Extract the (X, Y) coordinate from the center of the cell holding the provided text.  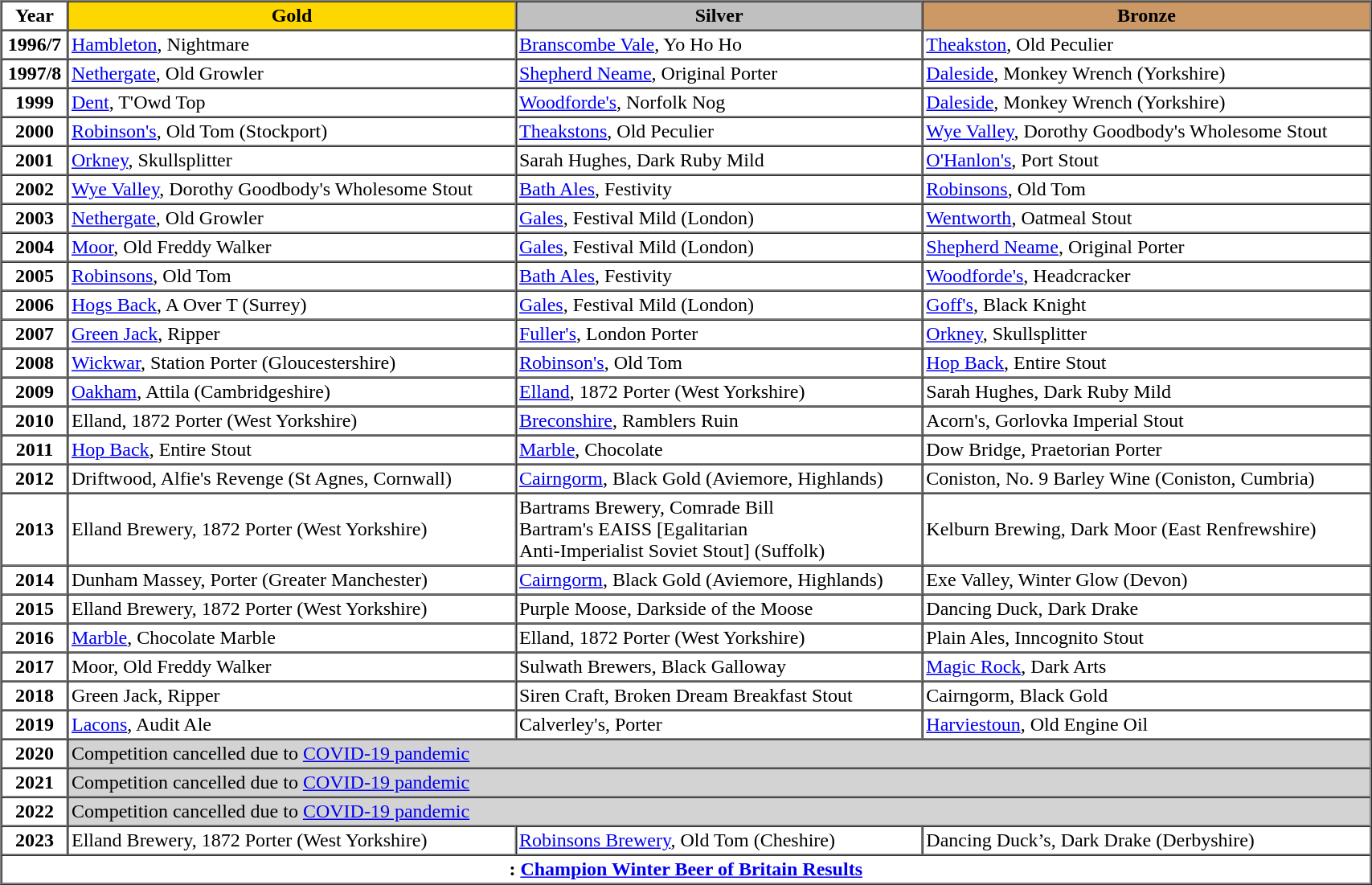
2006 (35, 305)
2023 (35, 841)
Plain Ales, Inncognito Stout (1146, 638)
2014 (35, 580)
2019 (35, 725)
2003 (35, 219)
O'Hanlon's, Port Stout (1146, 161)
2010 (35, 421)
2013 (35, 530)
2001 (35, 161)
Magic Rock, Dark Arts (1146, 667)
Dow Bridge, Praetorian Porter (1146, 450)
: Champion Winter Beer of Britain Results (686, 870)
2005 (35, 277)
2015 (35, 609)
Exe Valley, Winter Glow (Devon) (1146, 580)
2008 (35, 363)
Woodforde's, Headcracker (1146, 277)
Year (35, 16)
Driftwood, Alfie's Revenge (St Agnes, Cornwall) (291, 479)
Dancing Duck, Dark Drake (1146, 609)
Wentworth, Oatmeal Stout (1146, 219)
Marble, Chocolate (719, 450)
Theakstons, Old Peculier (719, 132)
2021 (35, 783)
2022 (35, 812)
Robinson's, Old Tom (Stockport) (291, 132)
Purple Moose, Darkside of the Moose (719, 609)
Sulwath Brewers, Black Galloway (719, 667)
2000 (35, 132)
2002 (35, 190)
Acorn's, Gorlovka Imperial Stout (1146, 421)
Marble, Chocolate Marble (291, 638)
Wickwar, Station Porter (Gloucestershire) (291, 363)
Kelburn Brewing, Dark Moor (East Renfrewshire) (1146, 530)
2017 (35, 667)
2016 (35, 638)
Oakham, Attila (Cambridgeshire) (291, 392)
Lacons, Audit Ale (291, 725)
Siren Craft, Broken Dream Breakfast Stout (719, 696)
Fuller's, London Porter (719, 334)
Hambleton, Nightmare (291, 45)
Dunham Massey, Porter (Greater Manchester) (291, 580)
2020 (35, 754)
Bronze (1146, 16)
Hogs Back, A Over T (Surrey) (291, 305)
Harviestoun, Old Engine Oil (1146, 725)
1999 (35, 103)
Dent, T'Owd Top (291, 103)
Cairngorm, Black Gold (1146, 696)
Branscombe Vale, Yo Ho Ho (719, 45)
Calverley's, Porter (719, 725)
Woodforde's, Norfolk Nog (719, 103)
Breconshire, Ramblers Ruin (719, 421)
Theakston, Old Peculier (1146, 45)
2018 (35, 696)
1996/7 (35, 45)
2011 (35, 450)
2004 (35, 248)
Dancing Duck’s, Dark Drake (Derbyshire) (1146, 841)
Coniston, No. 9 Barley Wine (Coniston, Cumbria) (1146, 479)
2009 (35, 392)
Robinsons Brewery, Old Tom (Cheshire) (719, 841)
Goff's, Black Knight (1146, 305)
Silver (719, 16)
Robinson's, Old Tom (719, 363)
Bartrams Brewery, Comrade Bill Bartram's EAISS [Egalitarian Anti-Imperialist Soviet Stout] (Suffolk) (719, 530)
2012 (35, 479)
2007 (35, 334)
Gold (291, 16)
1997/8 (35, 74)
